Return the [X, Y] coordinate for the center point of the cell that contains the specified text.  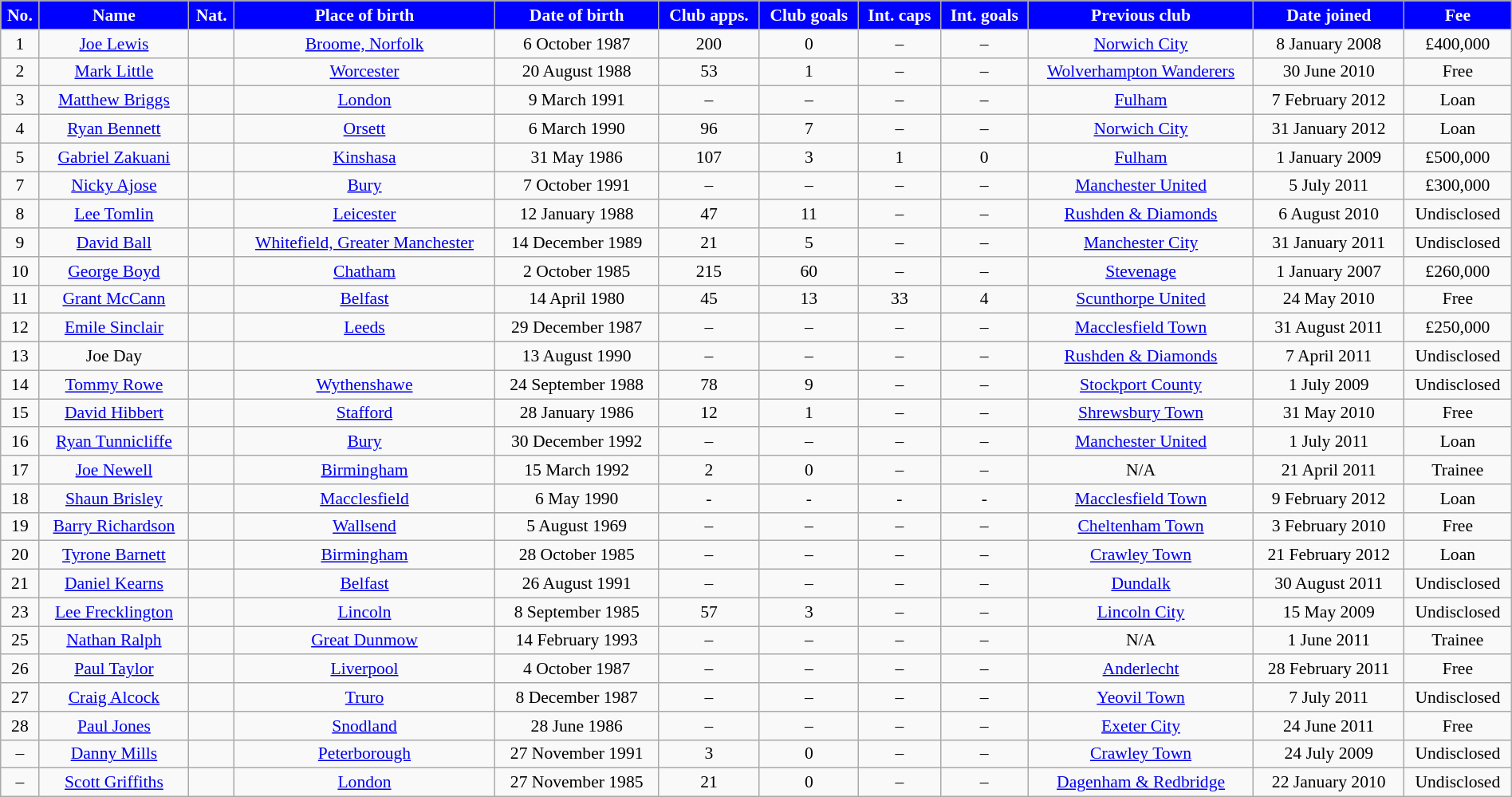
Kinshasa [364, 157]
Cheltenham Town [1140, 527]
Shrewsbury Town [1140, 413]
15 May 2009 [1329, 612]
17 [20, 470]
Scunthorpe United [1140, 299]
Int. caps [900, 15]
23 [20, 612]
Nat. [212, 15]
Joe Lewis [114, 44]
Scott Griffiths [114, 783]
28 [20, 726]
30 August 2011 [1329, 584]
Anderlecht [1140, 669]
27 November 1991 [577, 754]
Danny Mills [114, 754]
£260,000 [1458, 271]
Lincoln [364, 612]
Club goals [809, 15]
15 [20, 413]
8 [20, 215]
Stafford [364, 413]
3 February 2010 [1329, 527]
Whitefield, Greater Manchester [364, 243]
1 January 2009 [1329, 157]
Wythenshawe [364, 385]
Tyrone Barnett [114, 555]
Mark Little [114, 72]
Date joined [1329, 15]
26 August 1991 [577, 584]
Exeter City [1140, 726]
Gabriel Zakuani [114, 157]
6 October 1987 [577, 44]
12 January 1988 [577, 215]
David Hibbert [114, 413]
14 April 1980 [577, 299]
7 July 2011 [1329, 697]
Dundalk [1140, 584]
Wallsend [364, 527]
6 March 1990 [577, 129]
30 December 1992 [577, 442]
7 April 2011 [1329, 357]
200 [709, 44]
24 September 1988 [577, 385]
9 March 1991 [577, 101]
8 January 2008 [1329, 44]
Previous club [1140, 15]
Ryan Tunnicliffe [114, 442]
31 January 2011 [1329, 243]
£500,000 [1458, 157]
31 May 2010 [1329, 413]
£400,000 [1458, 44]
28 October 1985 [577, 555]
2 October 1985 [577, 271]
215 [709, 271]
Tommy Rowe [114, 385]
Joe Day [114, 357]
6 May 1990 [577, 499]
Liverpool [364, 669]
Stevenage [1140, 271]
78 [709, 385]
28 June 1986 [577, 726]
31 August 2011 [1329, 328]
Stockport County [1140, 385]
Macclesfield [364, 499]
Date of birth [577, 15]
Place of birth [364, 15]
9 February 2012 [1329, 499]
Name [114, 15]
10 [20, 271]
Joe Newell [114, 470]
22 January 2010 [1329, 783]
Manchester City [1140, 243]
60 [809, 271]
21 February 2012 [1329, 555]
20 [20, 555]
6 August 2010 [1329, 215]
24 July 2009 [1329, 754]
Orsett [364, 129]
Great Dunmow [364, 641]
29 December 1987 [577, 328]
Chatham [364, 271]
24 June 2011 [1329, 726]
Dagenham & Redbridge [1140, 783]
5 July 2011 [1329, 186]
£250,000 [1458, 328]
47 [709, 215]
14 February 1993 [577, 641]
26 [20, 669]
Truro [364, 697]
Leicester [364, 215]
Emile Sinclair [114, 328]
No. [20, 15]
Broome, Norfolk [364, 44]
Matthew Briggs [114, 101]
14 [20, 385]
Grant McCann [114, 299]
7 February 2012 [1329, 101]
13 August 1990 [577, 357]
15 March 1992 [577, 470]
Nicky Ajose [114, 186]
1 July 2011 [1329, 442]
96 [709, 129]
Wolverhampton Wanderers [1140, 72]
Shaun Brisley [114, 499]
David Ball [114, 243]
16 [20, 442]
£300,000 [1458, 186]
Worcester [364, 72]
8 December 1987 [577, 697]
24 May 2010 [1329, 299]
28 January 1986 [577, 413]
28 February 2011 [1329, 669]
1 June 2011 [1329, 641]
Yeovil Town [1140, 697]
Leeds [364, 328]
Lincoln City [1140, 612]
George Boyd [114, 271]
107 [709, 157]
Paul Jones [114, 726]
1 January 2007 [1329, 271]
Fee [1458, 15]
Barry Richardson [114, 527]
19 [20, 527]
Daniel Kearns [114, 584]
Craig Alcock [114, 697]
31 January 2012 [1329, 129]
Peterborough [364, 754]
Nathan Ralph [114, 641]
8 September 1985 [577, 612]
33 [900, 299]
30 June 2010 [1329, 72]
Lee Frecklington [114, 612]
14 December 1989 [577, 243]
1 July 2009 [1329, 385]
Club apps. [709, 15]
27 November 1985 [577, 783]
20 August 1988 [577, 72]
Int. goals [984, 15]
45 [709, 299]
53 [709, 72]
21 April 2011 [1329, 470]
Ryan Bennett [114, 129]
Snodland [364, 726]
31 May 1986 [577, 157]
57 [709, 612]
7 October 1991 [577, 186]
25 [20, 641]
27 [20, 697]
18 [20, 499]
4 October 1987 [577, 669]
Paul Taylor [114, 669]
5 August 1969 [577, 527]
Lee Tomlin [114, 215]
